Detect which cell encompasses the target text, then output its [X, Y] center coordinate. 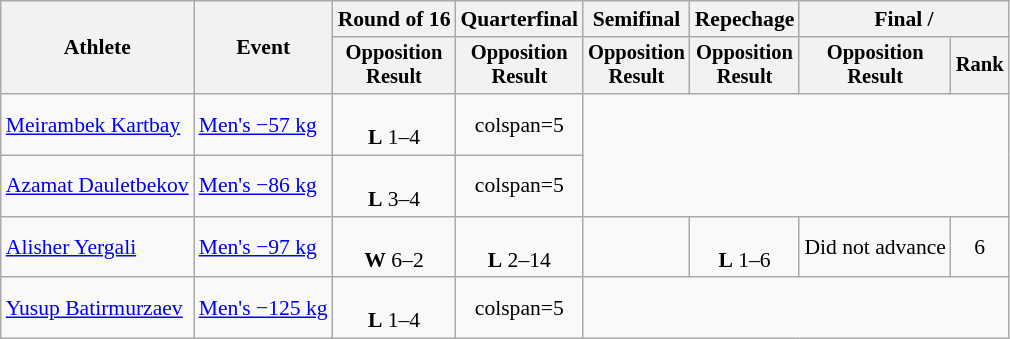
Event [264, 48]
Rank [980, 66]
Azamat Dauletbekov [98, 186]
Yusup Batirmurzaev [98, 308]
Final / [904, 19]
Alisher Yergali [98, 248]
Meirambek Kartbay [98, 124]
Athlete [98, 48]
Repechage [745, 19]
Quarterfinal [519, 19]
Round of 16 [394, 19]
6 [980, 248]
L 3–4 [394, 186]
W 6–2 [394, 248]
Semifinal [636, 19]
L 1–6 [745, 248]
Did not advance [875, 248]
Men's −57 kg [264, 124]
Men's −125 kg [264, 308]
Men's −97 kg [264, 248]
Men's −86 kg [264, 186]
L 2–14 [519, 248]
